Scan for the cell matching the given text and deliver its (X, Y) coordinate at center. 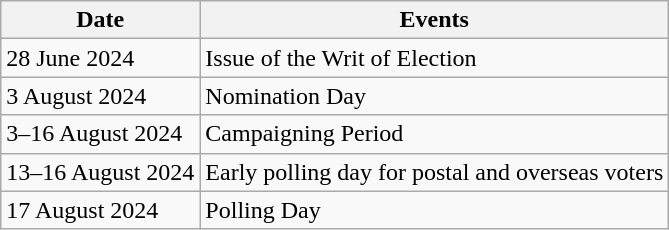
13–16 August 2024 (100, 172)
Date (100, 20)
Issue of the Writ of Election (434, 58)
3 August 2024 (100, 96)
3–16 August 2024 (100, 134)
17 August 2024 (100, 210)
Polling Day (434, 210)
Campaigning Period (434, 134)
Early polling day for postal and overseas voters (434, 172)
28 June 2024 (100, 58)
Events (434, 20)
Nomination Day (434, 96)
